Detect which cell encompasses the target text, then output its (X, Y) center coordinate. 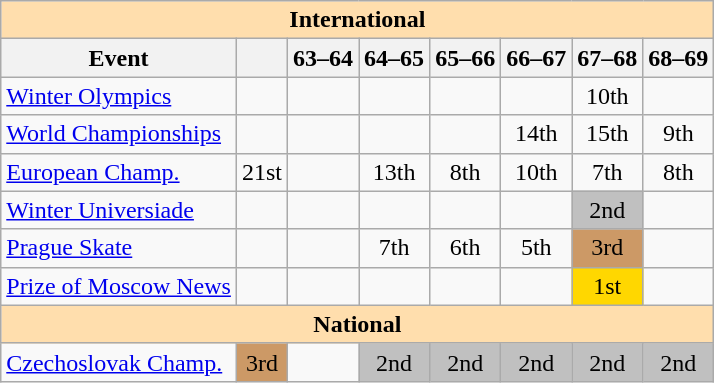
14th (536, 134)
Winter Olympics (119, 96)
64–65 (394, 58)
5th (536, 248)
Winter Universiade (119, 210)
Prize of Moscow News (119, 286)
65–66 (466, 58)
Prague Skate (119, 248)
9th (678, 134)
Event (119, 58)
21st (262, 172)
68–69 (678, 58)
Czechoslovak Champ. (119, 362)
World Championships (119, 134)
66–67 (536, 58)
6th (466, 248)
13th (394, 172)
15th (608, 134)
European Champ. (119, 172)
67–68 (608, 58)
1st (608, 286)
63–64 (324, 58)
International (358, 20)
National (358, 324)
